Scan for the cell matching the given text and deliver its (x, y) coordinate at center. 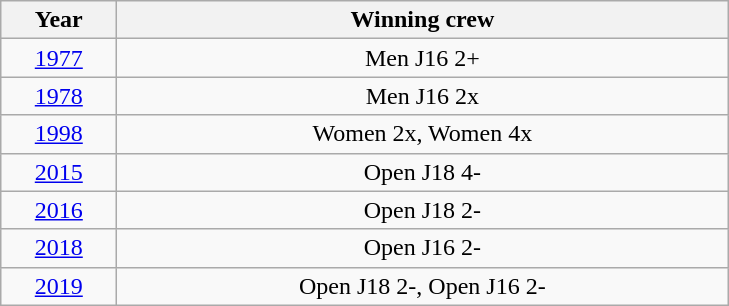
Open J18 2- (422, 210)
1977 (59, 58)
Winning crew (422, 20)
2019 (59, 286)
1998 (59, 134)
Men J16 2x (422, 96)
Men J16 2+ (422, 58)
Open J18 4- (422, 172)
2016 (59, 210)
Open J16 2- (422, 248)
2018 (59, 248)
2015 (59, 172)
Women 2x, Women 4x (422, 134)
Year (59, 20)
1978 (59, 96)
Open J18 2-, Open J16 2- (422, 286)
